Search for the cell housing the specified text and yield its [x, y] center coordinate. 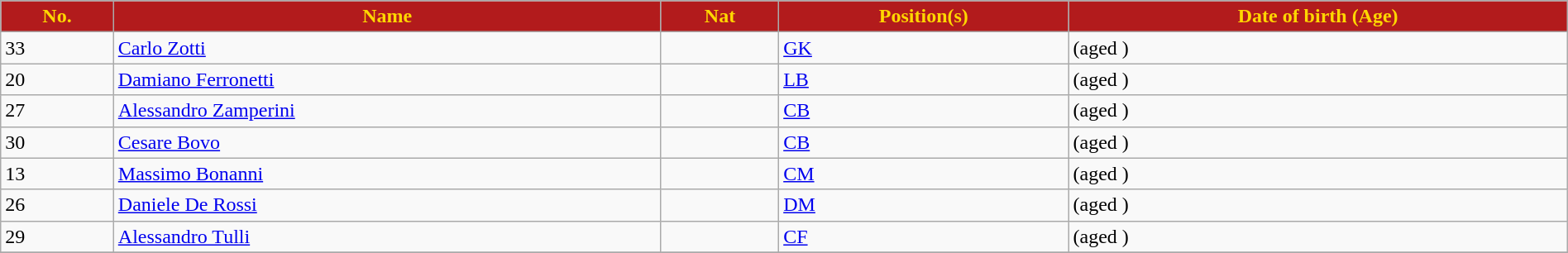
Name [387, 17]
Position(s) [924, 17]
No. [58, 17]
DM [924, 205]
33 [58, 48]
Cesare Bovo [387, 142]
Nat [719, 17]
Carlo Zotti [387, 48]
CF [924, 236]
GK [924, 48]
29 [58, 236]
Alessandro Tulli [387, 236]
Alessandro Zamperini [387, 111]
Massimo Bonanni [387, 174]
CM [924, 174]
26 [58, 205]
Daniele De Rossi [387, 205]
30 [58, 142]
Damiano Ferronetti [387, 79]
LB [924, 79]
Date of birth (Age) [1318, 17]
13 [58, 174]
20 [58, 79]
27 [58, 111]
